Return the [x, y] coordinate for the center point of the cell that contains the specified text.  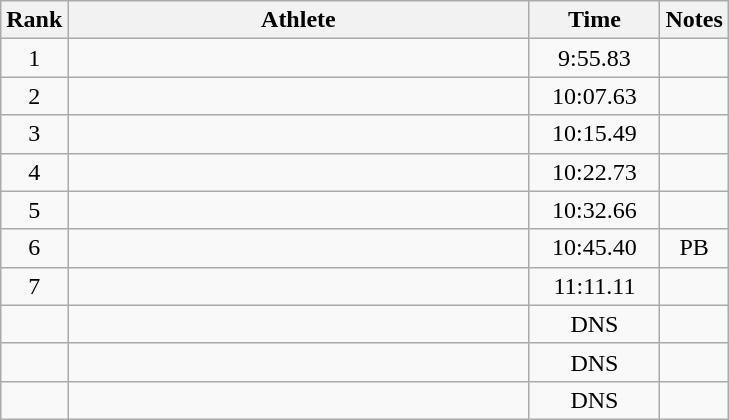
10:45.40 [594, 248]
11:11.11 [594, 286]
7 [34, 286]
1 [34, 58]
10:22.73 [594, 172]
10:15.49 [594, 134]
Athlete [298, 20]
10:32.66 [594, 210]
Notes [694, 20]
9:55.83 [594, 58]
2 [34, 96]
5 [34, 210]
Time [594, 20]
Rank [34, 20]
3 [34, 134]
PB [694, 248]
4 [34, 172]
10:07.63 [594, 96]
6 [34, 248]
